Scan for the cell matching the given text and deliver its [X, Y] coordinate at center. 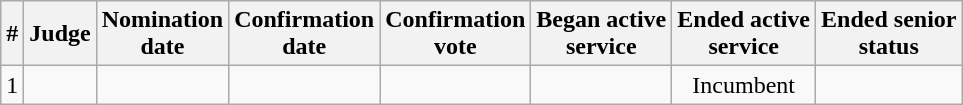
# [12, 34]
Ended activeservice [744, 34]
1 [12, 85]
Confirmationdate [304, 34]
Began activeservice [602, 34]
Nominationdate [162, 34]
Ended seniorstatus [889, 34]
Confirmationvote [456, 34]
Judge [60, 34]
Incumbent [744, 85]
